Determine the [X, Y] coordinate at the center of the cell enclosing the given text.  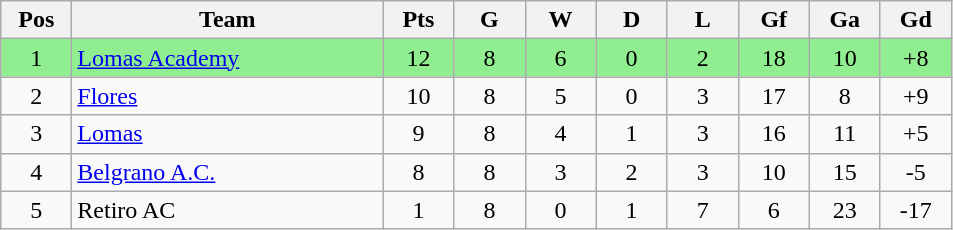
23 [844, 210]
16 [774, 134]
15 [844, 172]
9 [418, 134]
+5 [916, 134]
+8 [916, 58]
-17 [916, 210]
7 [702, 210]
11 [844, 134]
Belgrano A.C. [228, 172]
Pts [418, 20]
Gd [916, 20]
Lomas [228, 134]
Flores [228, 96]
Pos [36, 20]
-5 [916, 172]
Lomas Academy [228, 58]
G [490, 20]
12 [418, 58]
W [560, 20]
D [632, 20]
17 [774, 96]
Gf [774, 20]
Ga [844, 20]
18 [774, 58]
L [702, 20]
Team [228, 20]
Retiro AC [228, 210]
+9 [916, 96]
